Extract the [X, Y] coordinate from the center of the cell holding the provided text.  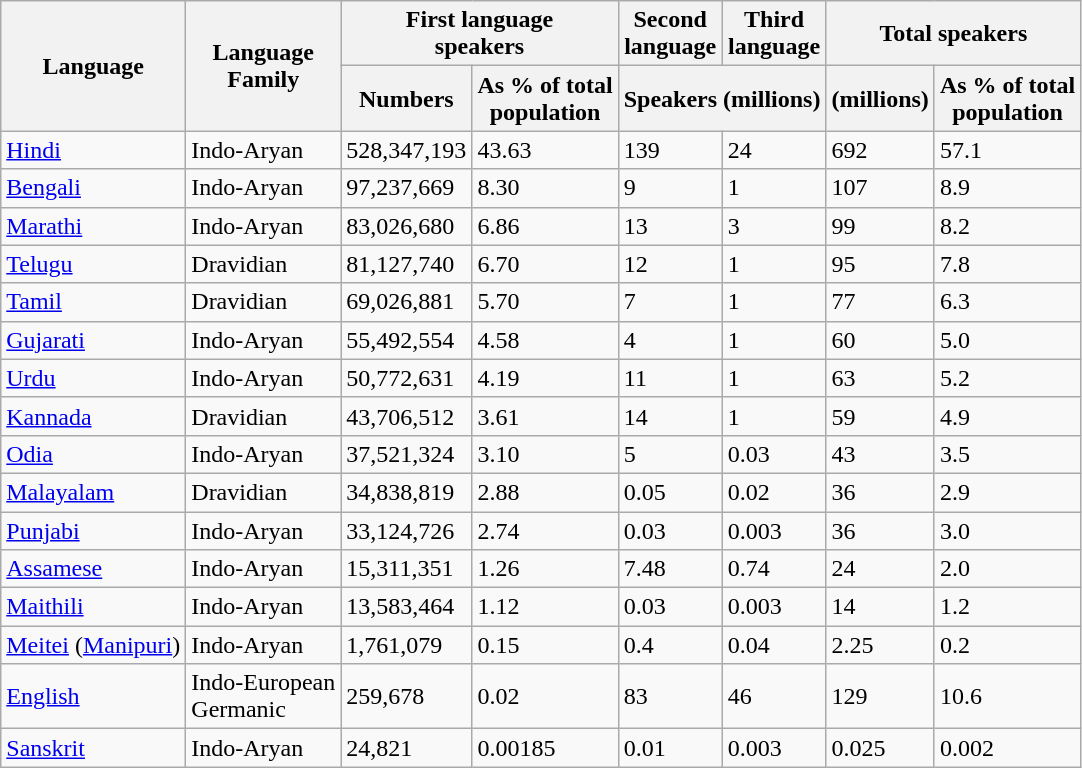
7.8 [1007, 264]
13 [670, 226]
59 [880, 416]
6.3 [1007, 302]
Secondlanguage [670, 34]
0.05 [670, 492]
528,347,193 [406, 150]
8.9 [1007, 188]
55,492,554 [406, 340]
99 [880, 226]
692 [880, 150]
3.10 [545, 454]
10.6 [1007, 696]
Telugu [94, 264]
2.25 [880, 645]
43,706,512 [406, 416]
2.88 [545, 492]
0.15 [545, 645]
Tamil [94, 302]
Marathi [94, 226]
0.002 [1007, 748]
95 [880, 264]
37,521,324 [406, 454]
43 [880, 454]
Gujarati [94, 340]
6.86 [545, 226]
63 [880, 378]
81,127,740 [406, 264]
24,821 [406, 748]
139 [670, 150]
9 [670, 188]
5.0 [1007, 340]
Language [94, 66]
57.1 [1007, 150]
0.4 [670, 645]
LanguageFamily [264, 66]
97,237,669 [406, 188]
46 [774, 696]
4 [670, 340]
60 [880, 340]
Sanskrit [94, 748]
77 [880, 302]
First languagespeakers [480, 34]
Urdu [94, 378]
12 [670, 264]
3.5 [1007, 454]
0.2 [1007, 645]
Punjabi [94, 531]
Odia [94, 454]
83,026,680 [406, 226]
2.74 [545, 531]
8.30 [545, 188]
33,124,726 [406, 531]
Thirdlanguage [774, 34]
13,583,464 [406, 607]
2.9 [1007, 492]
8.2 [1007, 226]
Maithili [94, 607]
0.00185 [545, 748]
6.70 [545, 264]
5.2 [1007, 378]
Indo-EuropeanGermanic [264, 696]
Kannada [94, 416]
1.12 [545, 607]
0.74 [774, 569]
3.0 [1007, 531]
Meitei (Manipuri) [94, 645]
34,838,819 [406, 492]
3 [774, 226]
50,772,631 [406, 378]
1,761,079 [406, 645]
4.19 [545, 378]
259,678 [406, 696]
5.70 [545, 302]
(millions) [880, 98]
4.9 [1007, 416]
1.26 [545, 569]
43.63 [545, 150]
2.0 [1007, 569]
11 [670, 378]
7 [670, 302]
Hindi [94, 150]
83 [670, 696]
Speakers (millions) [722, 98]
69,026,881 [406, 302]
Numbers [406, 98]
Total speakers [954, 34]
Bengali [94, 188]
129 [880, 696]
3.61 [545, 416]
7.48 [670, 569]
Assamese [94, 569]
15,311,351 [406, 569]
English [94, 696]
5 [670, 454]
1.2 [1007, 607]
0.025 [880, 748]
Malayalam [94, 492]
0.04 [774, 645]
4.58 [545, 340]
0.01 [670, 748]
107 [880, 188]
